For the text-containing cell, return its midpoint in [X, Y] coordinate format. 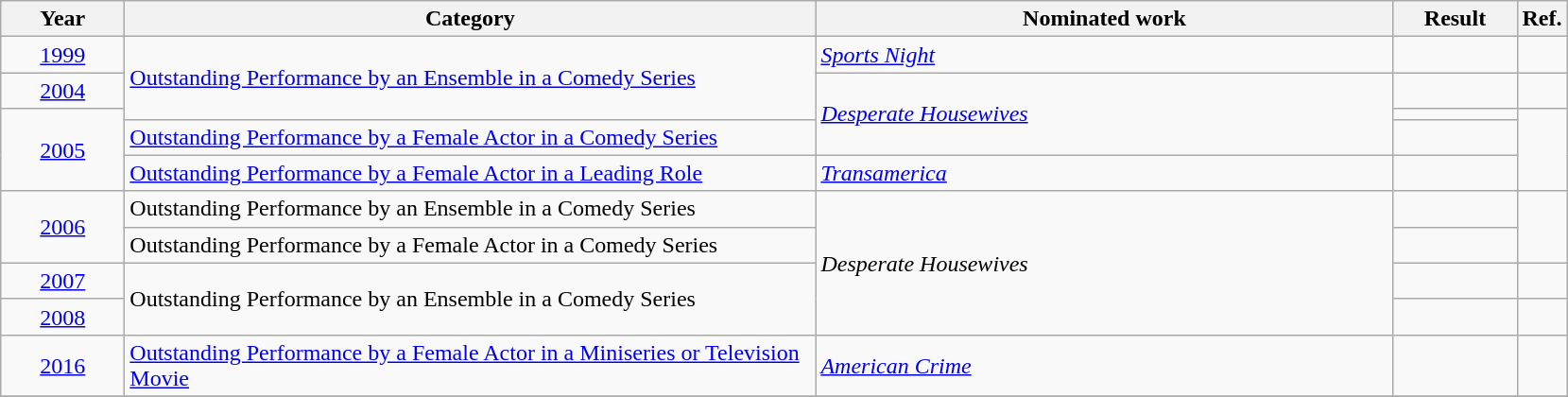
Transamerica [1104, 173]
1999 [62, 55]
Category [471, 19]
American Crime [1104, 365]
Ref. [1542, 19]
Sports Night [1104, 55]
2005 [62, 149]
2016 [62, 365]
2004 [62, 91]
Outstanding Performance by a Female Actor in a Leading Role [471, 173]
Outstanding Performance by a Female Actor in a Miniseries or Television Movie [471, 365]
Result [1456, 19]
2006 [62, 227]
2008 [62, 317]
Year [62, 19]
Nominated work [1104, 19]
2007 [62, 281]
